Return the (X, Y) coordinate for the center point of the cell that contains the specified text.  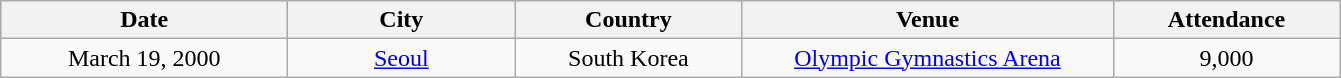
South Korea (628, 58)
Date (144, 20)
Olympic Gymnastics Arena (928, 58)
9,000 (1226, 58)
Venue (928, 20)
City (402, 20)
March 19, 2000 (144, 58)
Country (628, 20)
Seoul (402, 58)
Attendance (1226, 20)
